Return the [x, y] coordinate for the center point of the cell that contains the specified text.  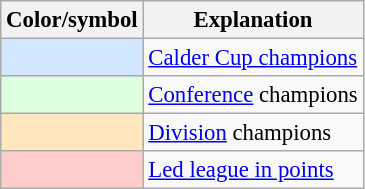
Conference champions [253, 95]
Color/symbol [72, 20]
Calder Cup champions [253, 58]
Explanation [253, 20]
Division champions [253, 133]
Led league in points [253, 170]
